Locate the cell with the specified text and output its (x, y) center coordinate. 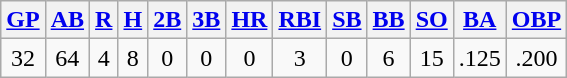
GP (23, 20)
3 (300, 58)
R (104, 20)
6 (388, 58)
4 (104, 58)
.200 (536, 58)
SO (432, 20)
.125 (480, 58)
OBP (536, 20)
RBI (300, 20)
BB (388, 20)
15 (432, 58)
SB (347, 20)
64 (67, 58)
32 (23, 58)
3B (206, 20)
2B (168, 20)
8 (133, 58)
H (133, 20)
AB (67, 20)
HR (250, 20)
BA (480, 20)
